Determine the [x, y] coordinate at the center of the cell enclosing the given text.  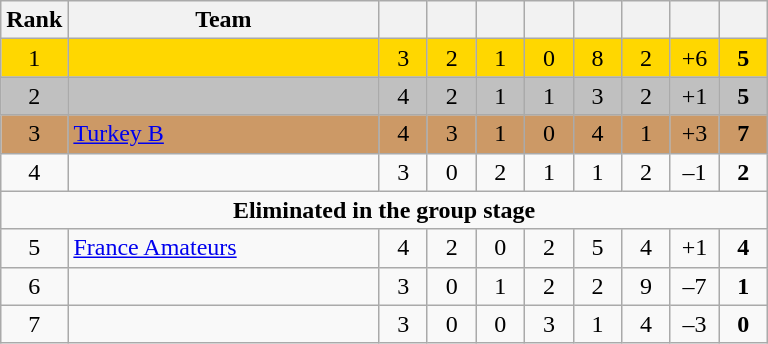
+6 [694, 58]
8 [598, 58]
Team [224, 20]
Eliminated in the group stage [384, 210]
Rank [34, 20]
Turkey B [224, 134]
+3 [694, 134]
–1 [694, 172]
–3 [694, 324]
–7 [694, 286]
9 [646, 286]
France Amateurs [224, 248]
6 [34, 286]
